For the text-containing cell, return its midpoint in [X, Y] coordinate format. 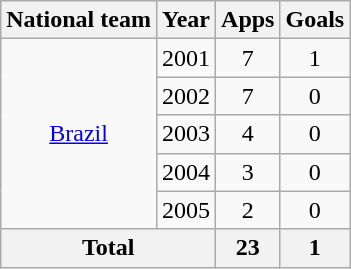
2002 [186, 96]
2 [248, 210]
2004 [186, 172]
4 [248, 134]
Year [186, 20]
3 [248, 172]
National team [79, 20]
Apps [248, 20]
Goals [315, 20]
Total [108, 248]
2005 [186, 210]
23 [248, 248]
2001 [186, 58]
Brazil [79, 134]
2003 [186, 134]
